Output the [X, Y] coordinate of the center of the cell containing the given text.  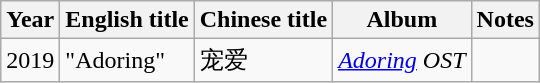
Album [402, 20]
2019 [30, 60]
Year [30, 20]
English title [127, 20]
Notes [505, 20]
宠爱 [263, 60]
"Adoring" [127, 60]
Chinese title [263, 20]
Adoring OST [402, 60]
